Capture the cell that displays the provided text and extract its (X, Y) central coordinate. 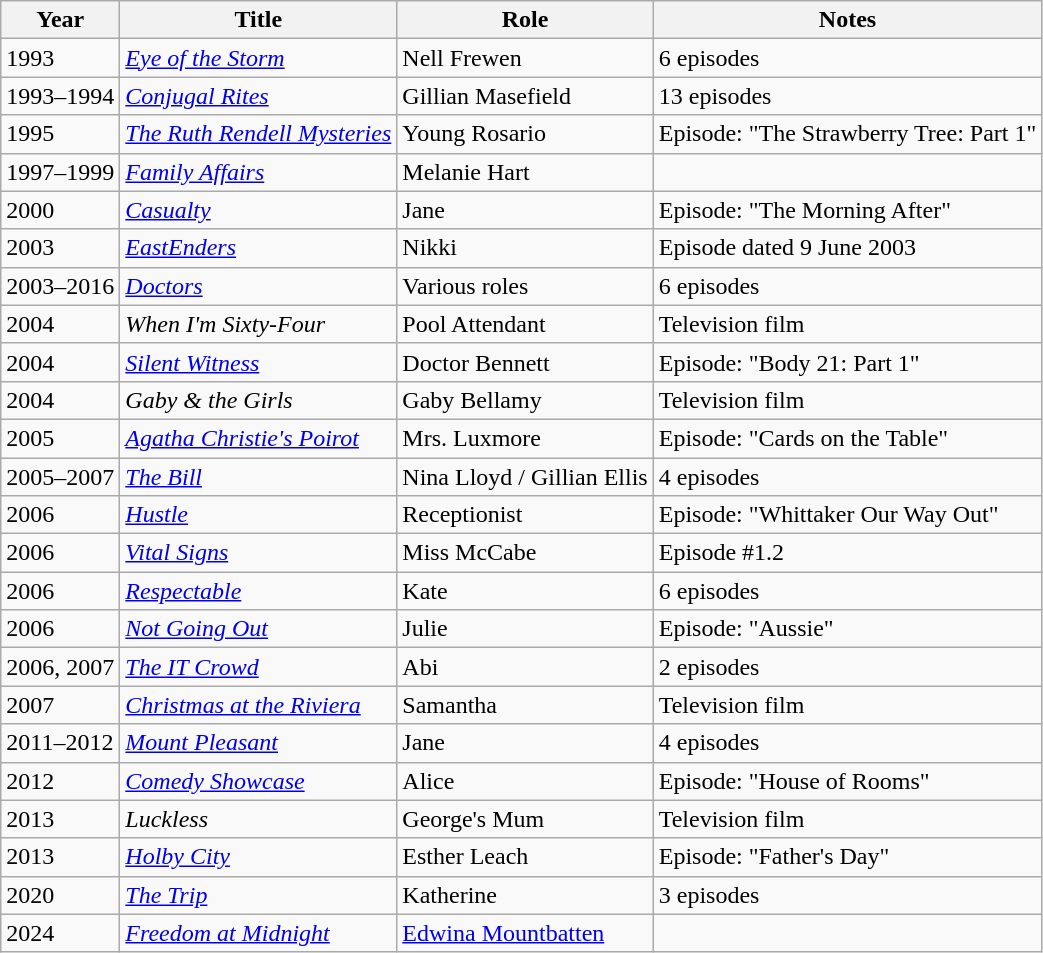
2007 (60, 705)
Episode dated 9 June 2003 (848, 248)
The Bill (258, 477)
Freedom at Midnight (258, 933)
Year (60, 20)
2005 (60, 438)
Gaby & the Girls (258, 400)
Episode: "Whittaker Our Way Out" (848, 515)
Title (258, 20)
Episode: "Cards on the Table" (848, 438)
Mount Pleasant (258, 743)
Gaby Bellamy (525, 400)
Abi (525, 667)
Hustle (258, 515)
Episode: "The Morning After" (848, 210)
Holby City (258, 857)
Comedy Showcase (258, 781)
1995 (60, 134)
Respectable (258, 591)
2003–2016 (60, 286)
Episode: "Aussie" (848, 629)
Alice (525, 781)
Nell Frewen (525, 58)
Episode: "Father's Day" (848, 857)
Miss McCabe (525, 553)
Episode: "House of Rooms" (848, 781)
Kate (525, 591)
Agatha Christie's Poirot (258, 438)
1997–1999 (60, 172)
2 episodes (848, 667)
Gillian Masefield (525, 96)
2006, 2007 (60, 667)
Luckless (258, 819)
George's Mum (525, 819)
Melanie Hart (525, 172)
Young Rosario (525, 134)
Pool Attendant (525, 324)
Role (525, 20)
Christmas at the Riviera (258, 705)
13 episodes (848, 96)
Mrs. Luxmore (525, 438)
Eye of the Storm (258, 58)
Episode: "The Strawberry Tree: Part 1" (848, 134)
Casualty (258, 210)
Samantha (525, 705)
2011–2012 (60, 743)
Edwina Mountbatten (525, 933)
Silent Witness (258, 362)
The Trip (258, 895)
Julie (525, 629)
Katherine (525, 895)
Nina Lloyd / Gillian Ellis (525, 477)
Episode: "Body 21: Part 1" (848, 362)
Not Going Out (258, 629)
2003 (60, 248)
Various roles (525, 286)
Esther Leach (525, 857)
The IT Crowd (258, 667)
When I'm Sixty-Four (258, 324)
Receptionist (525, 515)
Conjugal Rites (258, 96)
Vital Signs (258, 553)
2000 (60, 210)
The Ruth Rendell Mysteries (258, 134)
Doctors (258, 286)
3 episodes (848, 895)
1993 (60, 58)
Notes (848, 20)
1993–1994 (60, 96)
Episode #1.2 (848, 553)
EastEnders (258, 248)
2012 (60, 781)
2005–2007 (60, 477)
Family Affairs (258, 172)
Doctor Bennett (525, 362)
2024 (60, 933)
2020 (60, 895)
Nikki (525, 248)
